Detect which cell encompasses the target text, then output its [x, y] center coordinate. 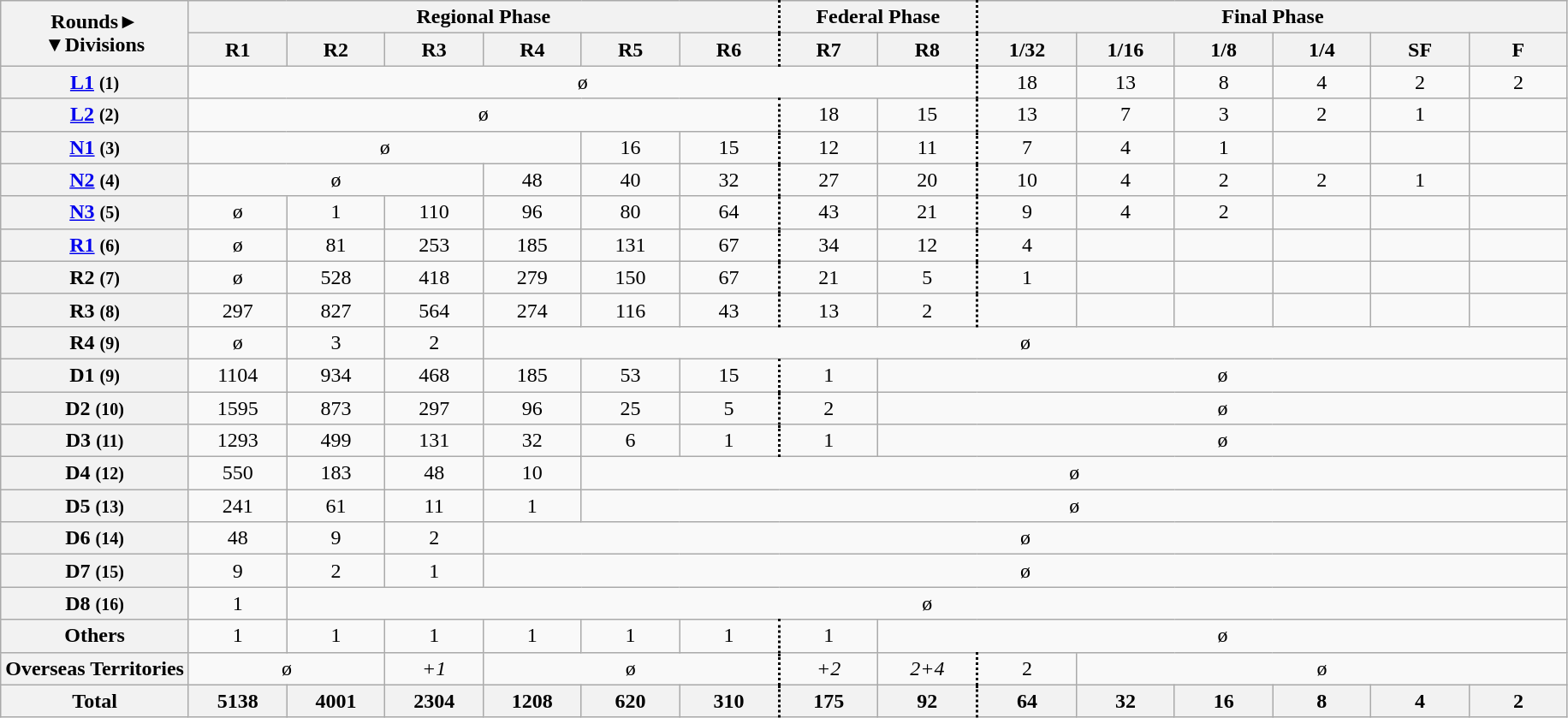
418 [435, 277]
183 [336, 473]
27 [829, 180]
Regional Phase [483, 17]
4001 [336, 701]
620 [630, 701]
R4 (9) [95, 342]
2+4 [928, 668]
310 [729, 701]
D7 (15) [95, 571]
F [1518, 50]
6 [630, 441]
R3 (8) [95, 310]
25 [630, 408]
150 [630, 277]
R6 [729, 50]
1/32 [1027, 50]
+2 [829, 668]
R1 [238, 50]
528 [336, 277]
Overseas Territories [95, 668]
1595 [238, 408]
Total [95, 701]
40 [630, 180]
R7 [829, 50]
873 [336, 408]
D5 (13) [95, 506]
Others [95, 636]
R3 [435, 50]
Rounds►▼Divisions [95, 33]
550 [238, 473]
D1 (9) [95, 375]
1/16 [1126, 50]
R2 [336, 50]
1104 [238, 375]
R1 (6) [95, 245]
R8 [928, 50]
N1 (3) [95, 147]
N3 (5) [95, 212]
SF [1421, 50]
34 [829, 245]
20 [928, 180]
R5 [630, 50]
92 [928, 701]
80 [630, 212]
564 [435, 310]
81 [336, 245]
Final Phase [1273, 17]
D3 (11) [95, 441]
R2 (7) [95, 277]
1/8 [1224, 50]
274 [532, 310]
253 [435, 245]
499 [336, 441]
116 [630, 310]
D8 (16) [95, 603]
934 [336, 375]
53 [630, 375]
1208 [532, 701]
L2 (2) [95, 115]
L1 (1) [95, 82]
110 [435, 212]
D4 (12) [95, 473]
468 [435, 375]
D6 (14) [95, 538]
+1 [435, 668]
241 [238, 506]
1293 [238, 441]
D2 (10) [95, 408]
1/4 [1322, 50]
R4 [532, 50]
Federal Phase [878, 17]
N2 (4) [95, 180]
2304 [435, 701]
5138 [238, 701]
61 [336, 506]
827 [336, 310]
175 [829, 701]
279 [532, 277]
